Scan for the cell matching the given text and deliver its (x, y) coordinate at center. 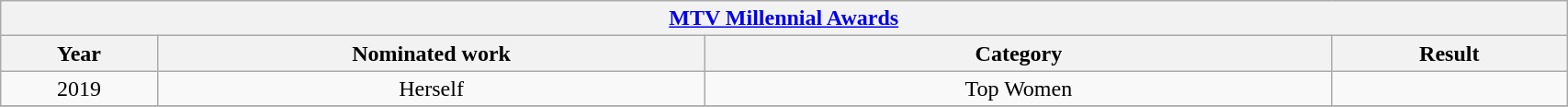
Herself (432, 89)
Result (1450, 53)
Nominated work (432, 53)
2019 (79, 89)
Category (1019, 53)
Year (79, 53)
MTV Millennial Awards (784, 18)
Top Women (1019, 89)
